Find where the given text appears and provide that cell's center as [X, Y] coordinate. 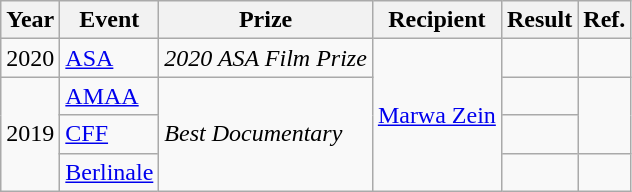
AMAA [110, 96]
Marwa Zein [436, 115]
Best Documentary [266, 134]
Event [110, 20]
2019 [30, 134]
Prize [266, 20]
Berlinale [110, 172]
2020 [30, 58]
CFF [110, 134]
Year [30, 20]
Result [539, 20]
Ref. [604, 20]
Recipient [436, 20]
2020 ASA Film Prize [266, 58]
ASA [110, 58]
